Scan for the cell matching the given text and deliver its (x, y) coordinate at center. 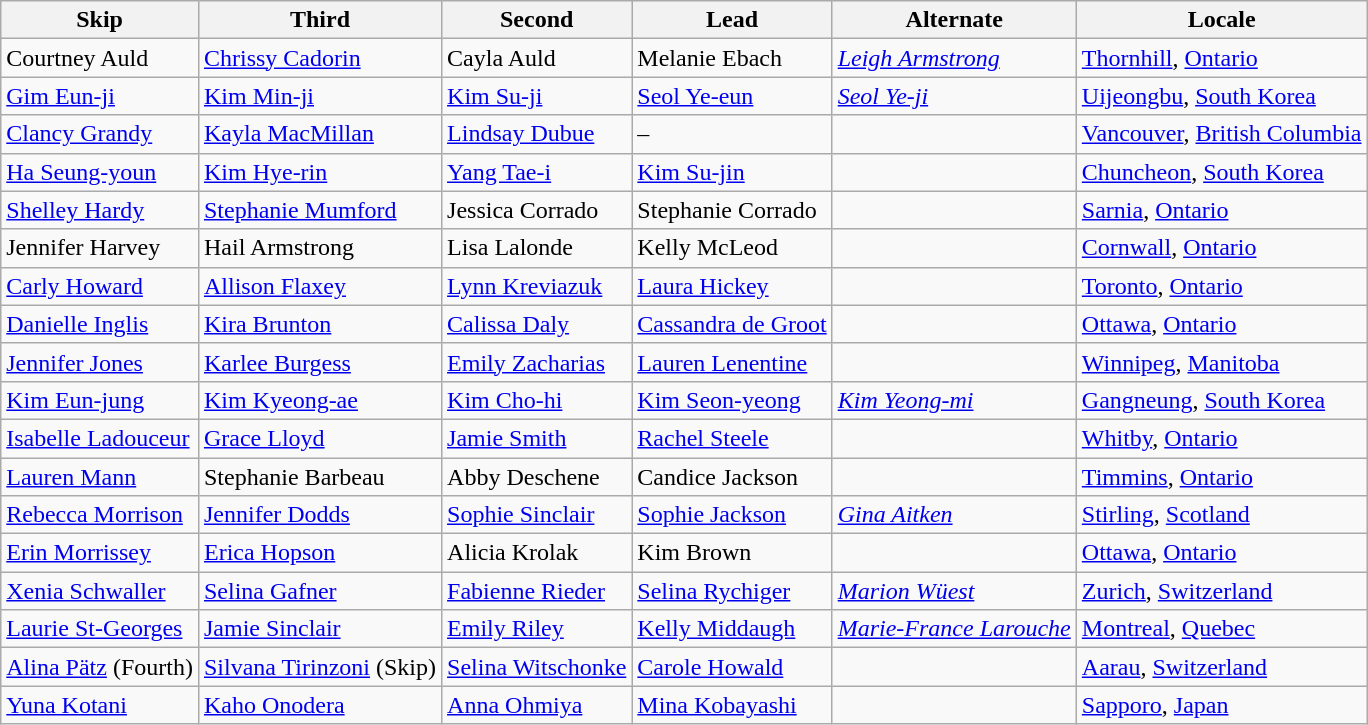
Gangneung, South Korea (1222, 400)
Stephanie Mumford (320, 210)
Sophie Jackson (732, 515)
Kim Min-ji (320, 96)
Courtney Auld (100, 58)
Marie-France Larouche (954, 629)
Lisa Lalonde (537, 248)
Zurich, Switzerland (1222, 591)
Emily Riley (537, 629)
Alina Pätz (Fourth) (100, 667)
Fabienne Rieder (537, 591)
Lauren Lenentine (732, 362)
Laura Hickey (732, 286)
Anna Ohmiya (537, 705)
Stirling, Scotland (1222, 515)
Sophie Sinclair (537, 515)
Chrissy Cadorin (320, 58)
Skip (100, 20)
Yuna Kotani (100, 705)
Uijeongbu, South Korea (1222, 96)
Isabelle Ladouceur (100, 438)
Sapporo, Japan (1222, 705)
Kim Su-ji (537, 96)
Jennifer Harvey (100, 248)
Stephanie Barbeau (320, 477)
Kelly McLeod (732, 248)
Lindsay Dubue (537, 134)
Shelley Hardy (100, 210)
Seol Ye-eun (732, 96)
Lauren Mann (100, 477)
Kim Eun-jung (100, 400)
Kaho Onodera (320, 705)
Kim Brown (732, 553)
Kim Kyeong-ae (320, 400)
Stephanie Corrado (732, 210)
Vancouver, British Columbia (1222, 134)
Jennifer Dodds (320, 515)
Danielle Inglis (100, 324)
Toronto, Ontario (1222, 286)
Xenia Schwaller (100, 591)
Carole Howald (732, 667)
Aarau, Switzerland (1222, 667)
Rebecca Morrison (100, 515)
Emily Zacharias (537, 362)
Clancy Grandy (100, 134)
Locale (1222, 20)
Selina Rychiger (732, 591)
Kira Brunton (320, 324)
Kayla MacMillan (320, 134)
Cassandra de Groot (732, 324)
Third (320, 20)
Hail Armstrong (320, 248)
Lead (732, 20)
Cayla Auld (537, 58)
Jamie Smith (537, 438)
Erin Morrissey (100, 553)
Sarnia, Ontario (1222, 210)
Lynn Kreviazuk (537, 286)
Winnipeg, Manitoba (1222, 362)
Kim Cho-hi (537, 400)
Whitby, Ontario (1222, 438)
Allison Flaxey (320, 286)
Calissa Daly (537, 324)
Ha Seung-youn (100, 172)
Grace Lloyd (320, 438)
Selina Gafner (320, 591)
Alicia Krolak (537, 553)
Gina Aitken (954, 515)
Kim Seon-yeong (732, 400)
Selina Witschonke (537, 667)
Jessica Corrado (537, 210)
Mina Kobayashi (732, 705)
Yang Tae-i (537, 172)
Erica Hopson (320, 553)
Kim Su-jin (732, 172)
Kim Hye-rin (320, 172)
Seol Ye-ji (954, 96)
Second (537, 20)
Thornhill, Ontario (1222, 58)
– (732, 134)
Karlee Burgess (320, 362)
Marion Wüest (954, 591)
Rachel Steele (732, 438)
Leigh Armstrong (954, 58)
Kelly Middaugh (732, 629)
Chuncheon, South Korea (1222, 172)
Laurie St-Georges (100, 629)
Jennifer Jones (100, 362)
Alternate (954, 20)
Melanie Ebach (732, 58)
Jamie Sinclair (320, 629)
Cornwall, Ontario (1222, 248)
Gim Eun-ji (100, 96)
Montreal, Quebec (1222, 629)
Silvana Tirinzoni (Skip) (320, 667)
Timmins, Ontario (1222, 477)
Abby Deschene (537, 477)
Carly Howard (100, 286)
Candice Jackson (732, 477)
Kim Yeong-mi (954, 400)
